Return (X, Y) of the center of cell containing provided text 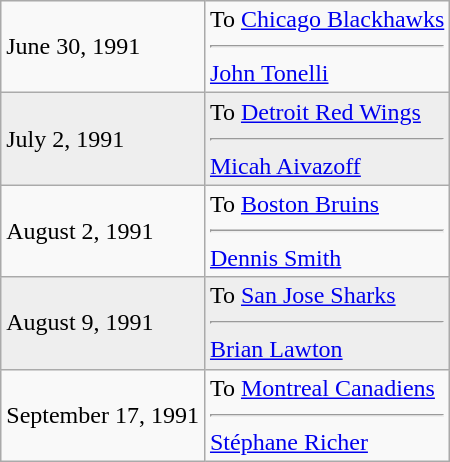
To Detroit Red WingsMicah Aivazoff (326, 139)
August 9, 1991 (103, 323)
To Montreal CanadiensStéphane Richer (326, 415)
September 17, 1991 (103, 415)
To Chicago BlackhawksJohn Tonelli (326, 47)
June 30, 1991 (103, 47)
To Boston BruinsDennis Smith (326, 231)
August 2, 1991 (103, 231)
To San Jose SharksBrian Lawton (326, 323)
July 2, 1991 (103, 139)
